Scan for the cell matching the given text and deliver its (X, Y) coordinate at center. 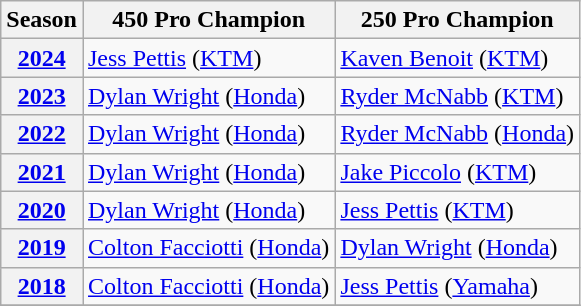
2022 (42, 134)
Ryder McNabb (Honda) (458, 134)
250 Pro Champion (458, 20)
Jess Pettis (Yamaha) (458, 286)
Kaven Benoit (KTM) (458, 58)
Ryder McNabb (KTM) (458, 96)
Season (42, 20)
2023 (42, 96)
450 Pro Champion (208, 20)
2024 (42, 58)
2018 (42, 286)
Jake Piccolo (KTM) (458, 172)
2020 (42, 210)
2021 (42, 172)
2019 (42, 248)
